Pinpoint the cell where the given text exists, returning its [X, Y] midpoint coordinate. 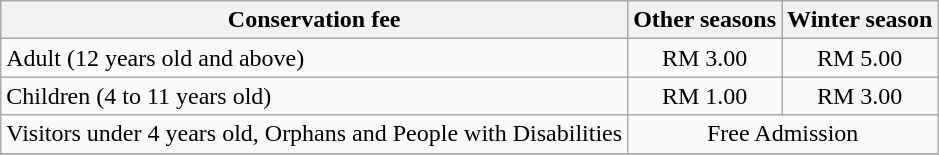
Visitors under 4 years old, Orphans and People with Disabilities [314, 134]
RM 5.00 [860, 58]
Free Admission [783, 134]
Winter season [860, 20]
Children (4 to 11 years old) [314, 96]
Conservation fee [314, 20]
RM 1.00 [705, 96]
Adult (12 years old and above) [314, 58]
Other seasons [705, 20]
